Locate the cell with the specified text and output its [X, Y] center coordinate. 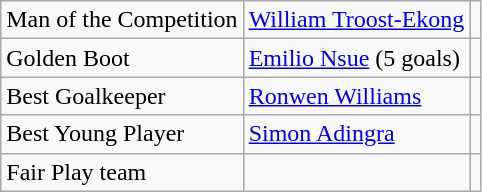
Ronwen Williams [356, 96]
Emilio Nsue (5 goals) [356, 58]
Golden Boot [122, 58]
Man of the Competition [122, 20]
Best Goalkeeper [122, 96]
Simon Adingra [356, 134]
Best Young Player [122, 134]
William Troost-Ekong [356, 20]
Fair Play team [122, 172]
